Detect which cell encompasses the target text, then output its (x, y) center coordinate. 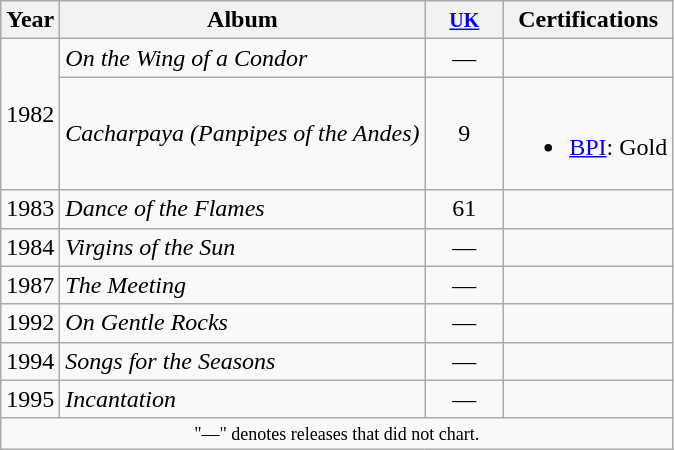
1995 (30, 399)
Incantation (242, 399)
On the Wing of a Condor (242, 58)
Album (242, 20)
"—" denotes releases that did not chart. (337, 434)
9 (464, 134)
1987 (30, 285)
Songs for the Seasons (242, 361)
On Gentle Rocks (242, 323)
1984 (30, 247)
1992 (30, 323)
The Meeting (242, 285)
Virgins of the Sun (242, 247)
Certifications (588, 20)
Year (30, 20)
1983 (30, 209)
1982 (30, 114)
UK (464, 20)
1994 (30, 361)
Dance of the Flames (242, 209)
BPI: Gold (588, 134)
Cacharpaya (Panpipes of the Andes) (242, 134)
61 (464, 209)
